Return the [X, Y] coordinate for the center point of the cell that contains the specified text.  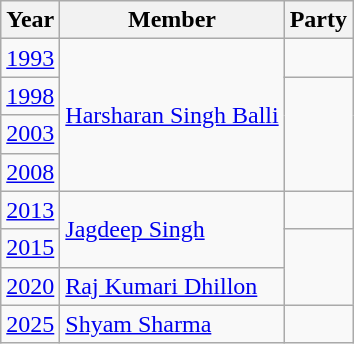
2020 [30, 286]
Shyam Sharma [172, 324]
Harsharan Singh Balli [172, 115]
2003 [30, 134]
2008 [30, 172]
Jagdeep Singh [172, 229]
Raj Kumari Dhillon [172, 286]
2015 [30, 248]
1993 [30, 58]
Party [318, 20]
Member [172, 20]
2013 [30, 210]
2025 [30, 324]
Year [30, 20]
1998 [30, 96]
